From the cell containing the given text, extract its center point as [x, y] coordinate. 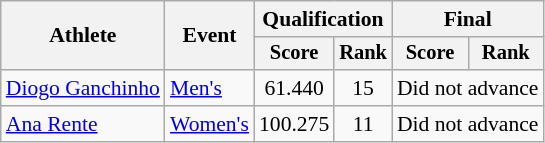
Men's [210, 88]
Event [210, 36]
61.440 [294, 88]
Ana Rente [83, 124]
Diogo Ganchinho [83, 88]
11 [363, 124]
Qualification [323, 19]
Final [468, 19]
Women's [210, 124]
Athlete [83, 36]
15 [363, 88]
100.275 [294, 124]
